Return [x, y] of the center of cell containing provided text 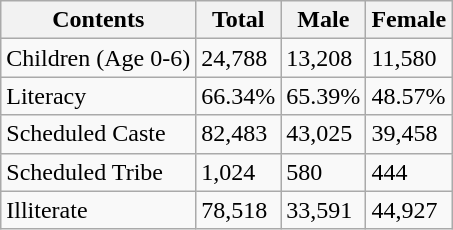
Children (Age 0-6) [98, 58]
66.34% [238, 96]
13,208 [324, 58]
580 [324, 172]
Total [238, 20]
Contents [98, 20]
39,458 [409, 134]
44,927 [409, 210]
1,024 [238, 172]
24,788 [238, 58]
Scheduled Caste [98, 134]
78,518 [238, 210]
Illiterate [98, 210]
Scheduled Tribe [98, 172]
82,483 [238, 134]
Female [409, 20]
11,580 [409, 58]
444 [409, 172]
65.39% [324, 96]
33,591 [324, 210]
48.57% [409, 96]
Male [324, 20]
43,025 [324, 134]
Literacy [98, 96]
